Scan for the cell matching the given text and deliver its [x, y] coordinate at center. 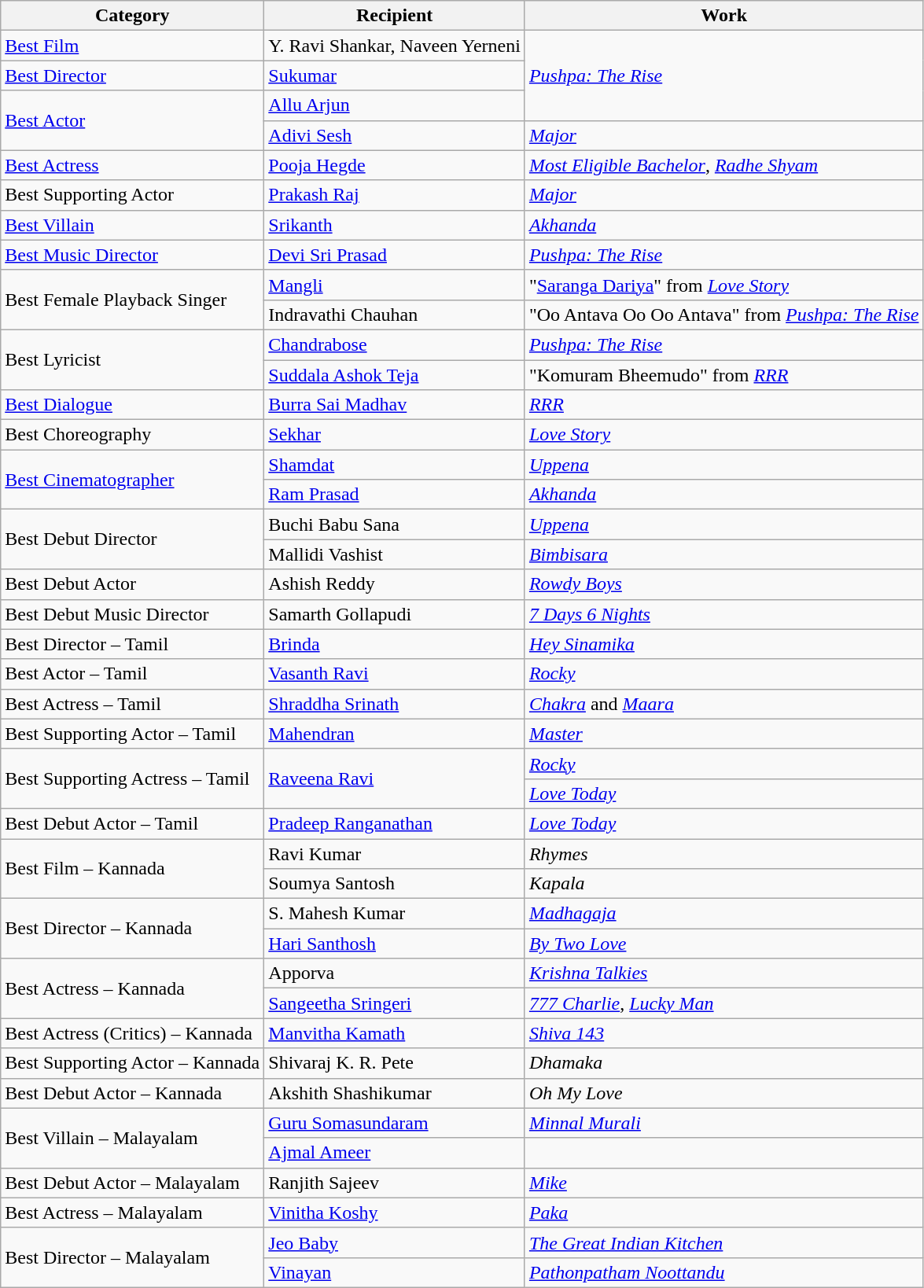
Indravathi Chauhan [395, 315]
Kapala [723, 884]
Shiva 143 [723, 1033]
Rhymes [723, 853]
Category [132, 16]
Recipient [395, 16]
Raveena Ravi [395, 778]
Vasanth Ravi [395, 674]
Mangli [395, 285]
Srikanth [395, 225]
Best Actress [132, 165]
Ram Prasad [395, 495]
Ashish Reddy [395, 584]
Sukumar [395, 75]
Paka [723, 1213]
Best Director [132, 75]
Dhamaka [723, 1063]
Akshith Shashikumar [395, 1093]
RRR [723, 405]
Best Supporting Actor – Kannada [132, 1063]
Sekhar [395, 435]
Vinayan [395, 1272]
Ravi Kumar [395, 853]
Best Supporting Actress – Tamil [132, 778]
Best Cinematographer [132, 480]
Y. Ravi Shankar, Naveen Yerneni [395, 46]
Best Debut Actor – Tamil [132, 823]
By Two Love [723, 944]
Master [723, 734]
Burra Sai Madhav [395, 405]
Best Actress (Critics) – Kannada [132, 1033]
Mike [723, 1183]
Best Lyricist [132, 359]
Best Actress – Tamil [132, 704]
Allu Arjun [395, 105]
Buchi Babu Sana [395, 524]
Best Villain – Malayalam [132, 1138]
Shraddha Srinath [395, 704]
7 Days 6 Nights [723, 614]
Rowdy Boys [723, 584]
Best Debut Director [132, 539]
Apporva [395, 973]
Sangeetha Sringeri [395, 1003]
Mallidi Vashist [395, 554]
777 Charlie, Lucky Man [723, 1003]
Hari Santhosh [395, 944]
Best Debut Actor – Kannada [132, 1093]
Oh My Love [723, 1093]
Bimbisara [723, 554]
Pooja Hegde [395, 165]
Best Film [132, 46]
Devi Sri Prasad [395, 255]
Chakra and Maara [723, 704]
Work [723, 16]
Best Actress – Malayalam [132, 1213]
Most Eligible Bachelor, Radhe Shyam [723, 165]
Mahendran [395, 734]
Prakash Raj [395, 195]
Best Director – Kannada [132, 929]
"Oo Antava Oo Oo Antava" from Pushpa: The Rise [723, 315]
Shamdat [395, 465]
Best Choreography [132, 435]
Ranjith Sajeev [395, 1183]
Krishna Talkies [723, 973]
Best Film – Kannada [132, 868]
The Great Indian Kitchen [723, 1242]
Manvitha Kamath [395, 1033]
Jeo Baby [395, 1242]
Love Story [723, 435]
Minnal Murali [723, 1123]
Adivi Sesh [395, 135]
Suddala Ashok Teja [395, 375]
Soumya Santosh [395, 884]
Best Dialogue [132, 405]
Pradeep Ranganathan [395, 823]
Best Actor – Tamil [132, 674]
Brinda [395, 644]
S. Mahesh Kumar [395, 914]
Vinitha Koshy [395, 1213]
Best Supporting Actor [132, 195]
Shivaraj K. R. Pete [395, 1063]
Best Director – Tamil [132, 644]
Best Villain [132, 225]
"Saranga Dariya" from Love Story [723, 285]
Ajmal Ameer [395, 1153]
Best Director – Malayalam [132, 1257]
"Komuram Bheemudo" from RRR [723, 375]
Best Actor [132, 120]
Hey Sinamika [723, 644]
Chandrabose [395, 344]
Madhagaja [723, 914]
Best Female Playback Singer [132, 300]
Best Debut Actor [132, 584]
Pathonpatham Noottandu [723, 1272]
Best Supporting Actor – Tamil [132, 734]
Samarth Gollapudi [395, 614]
Best Debut Music Director [132, 614]
Guru Somasundaram [395, 1123]
Best Actress – Kannada [132, 988]
Best Debut Actor – Malayalam [132, 1183]
Best Music Director [132, 255]
